Return (x, y) of the center of cell containing provided text 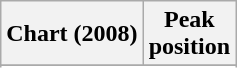
Chart (2008) (72, 34)
Peakposition (189, 34)
